Output the (x, y) coordinate of the center of the cell containing the given text.  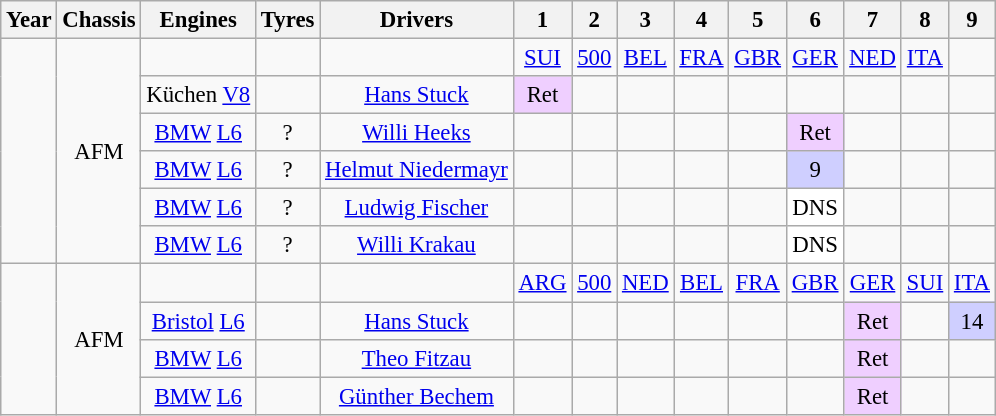
2 (594, 20)
1 (542, 20)
4 (702, 20)
Willi Heeks (416, 133)
Engines (198, 20)
8 (924, 20)
Year (29, 20)
Ludwig Fischer (416, 208)
Chassis (99, 20)
6 (814, 20)
Helmut Niedermayr (416, 170)
Günther Bechem (416, 396)
Willi Krakau (416, 245)
Drivers (416, 20)
Tyres (288, 20)
Küchen V8 (198, 95)
ARG (542, 283)
14 (972, 321)
Bristol L6 (198, 321)
3 (646, 20)
Theo Fitzau (416, 358)
5 (758, 20)
7 (872, 20)
